Return the [x, y] coordinate for the center point of the cell that contains the specified text.  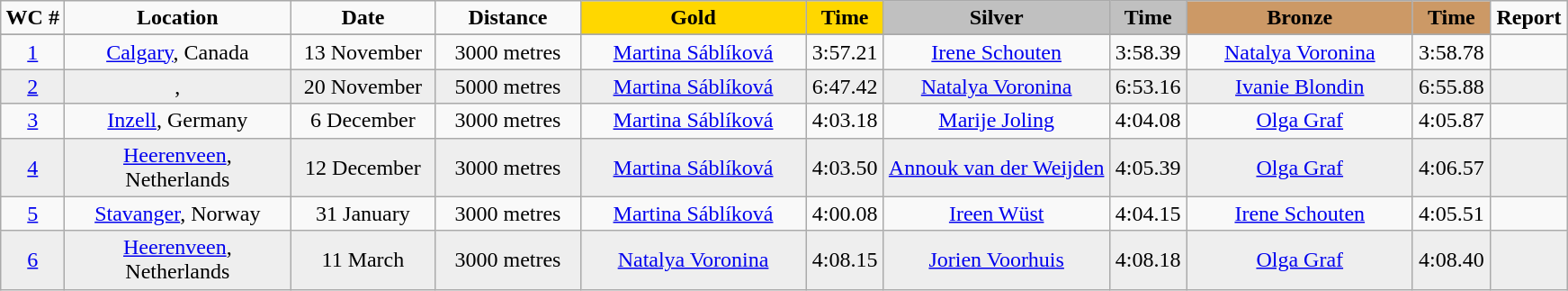
20 November [363, 86]
11 March [363, 259]
2 [32, 86]
6 [32, 259]
4:04.08 [1148, 121]
4:04.15 [1148, 214]
Inzell, Germany [178, 121]
, [178, 86]
31 January [363, 214]
Location [178, 18]
Report [1528, 18]
5 [32, 214]
Ireen Wüst [997, 214]
6:53.16 [1148, 86]
13 November [363, 52]
Jorien Voorhuis [997, 259]
4:05.39 [1148, 168]
Calgary, Canada [178, 52]
4:05.87 [1451, 121]
4:03.50 [845, 168]
Gold [693, 18]
1 [32, 52]
Distance [507, 18]
Ivanie Blondin [1299, 86]
6:55.88 [1451, 86]
6:47.42 [845, 86]
4:00.08 [845, 214]
4:05.51 [1451, 214]
Date [363, 18]
4:08.15 [845, 259]
3:58.78 [1451, 52]
6 December [363, 121]
Bronze [1299, 18]
3:58.39 [1148, 52]
Silver [997, 18]
Annouk van der Weijden [997, 168]
4:08.18 [1148, 259]
4:03.18 [845, 121]
4:08.40 [1451, 259]
5000 metres [507, 86]
Marije Joling [997, 121]
Stavanger, Norway [178, 214]
4:06.57 [1451, 168]
WC # [32, 18]
4 [32, 168]
12 December [363, 168]
3:57.21 [845, 52]
3 [32, 121]
